Identify which cell holds the provided text, then report its [X, Y] central coordinate. 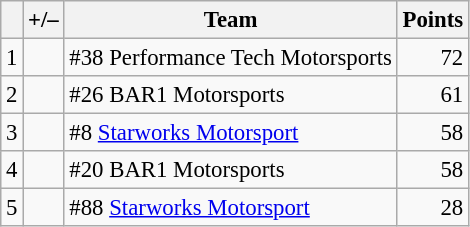
#26 BAR1 Motorsports [230, 95]
#88 Starworks Motorsport [230, 208]
4 [12, 170]
+/– [44, 20]
Team [230, 20]
#20 BAR1 Motorsports [230, 170]
#38 Performance Tech Motorsports [230, 58]
2 [12, 95]
5 [12, 208]
28 [432, 208]
72 [432, 58]
#8 Starworks Motorsport [230, 133]
1 [12, 58]
61 [432, 95]
3 [12, 133]
Points [432, 20]
